Pinpoint the cell where the given text exists, returning its [X, Y] midpoint coordinate. 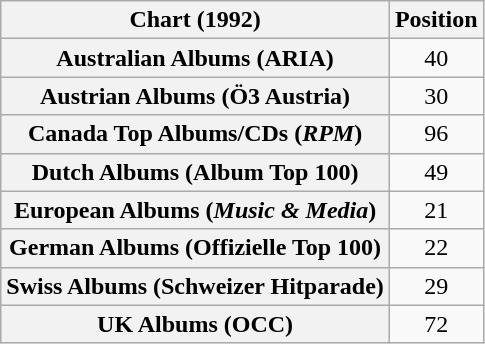
30 [436, 96]
Austrian Albums (Ö3 Austria) [196, 96]
Position [436, 20]
29 [436, 286]
Canada Top Albums/CDs (RPM) [196, 134]
European Albums (Music & Media) [196, 210]
72 [436, 324]
Chart (1992) [196, 20]
21 [436, 210]
German Albums (Offizielle Top 100) [196, 248]
Swiss Albums (Schweizer Hitparade) [196, 286]
40 [436, 58]
UK Albums (OCC) [196, 324]
Australian Albums (ARIA) [196, 58]
Dutch Albums (Album Top 100) [196, 172]
96 [436, 134]
22 [436, 248]
49 [436, 172]
